Search for the cell housing the specified text and yield its (X, Y) center coordinate. 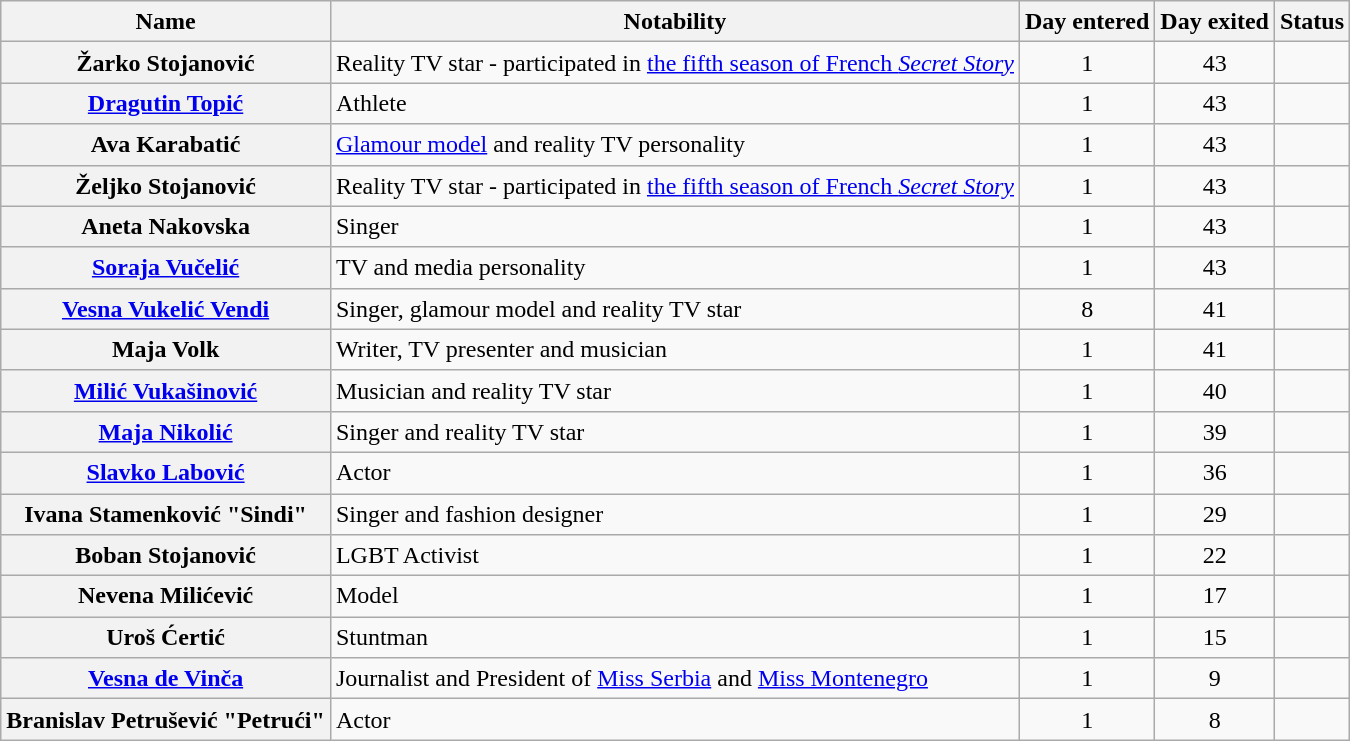
Milić Vukašinović (166, 390)
Singer and fashion designer (674, 514)
Notability (674, 22)
Name (166, 22)
Singer (674, 226)
9 (1215, 678)
Željko Stojanović (166, 186)
Journalist and President of Miss Serbia and Miss Montenegro (674, 678)
Writer, TV presenter and musician (674, 350)
40 (1215, 390)
Day entered (1088, 22)
17 (1215, 596)
Model (674, 596)
Boban Stojanović (166, 556)
Vesna de Vinča (166, 678)
39 (1215, 432)
Maja Volk (166, 350)
Glamour model and reality TV personality (674, 144)
Singer, glamour model and reality TV star (674, 308)
Nevena Milićević (166, 596)
Dragutin Topić (166, 104)
Soraja Vučelić (166, 268)
Vesna Vukelić Vendi (166, 308)
Ava Karabatić (166, 144)
22 (1215, 556)
TV and media personality (674, 268)
Athlete (674, 104)
Singer and reality TV star (674, 432)
Slavko Labović (166, 472)
Musician and reality TV star (674, 390)
Uroš Ćertić (166, 638)
Branislav Petrušević "Petrući" (166, 720)
Status (1312, 22)
29 (1215, 514)
Žarko Stojanović (166, 62)
LGBT Activist (674, 556)
Aneta Nakovska (166, 226)
Stuntman (674, 638)
Maja Nikolić (166, 432)
15 (1215, 638)
Day exited (1215, 22)
36 (1215, 472)
Ivana Stamenković "Sindi" (166, 514)
